Capture the cell that displays the provided text and extract its (x, y) central coordinate. 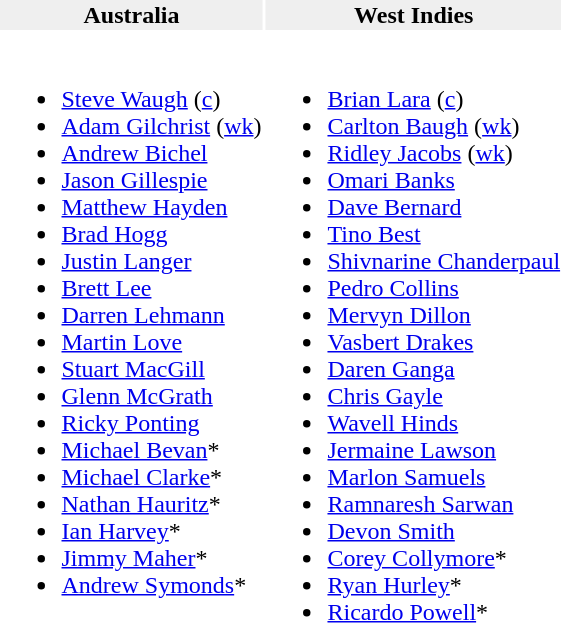
Australia (132, 15)
